Return [X, Y] of the center of cell containing provided text 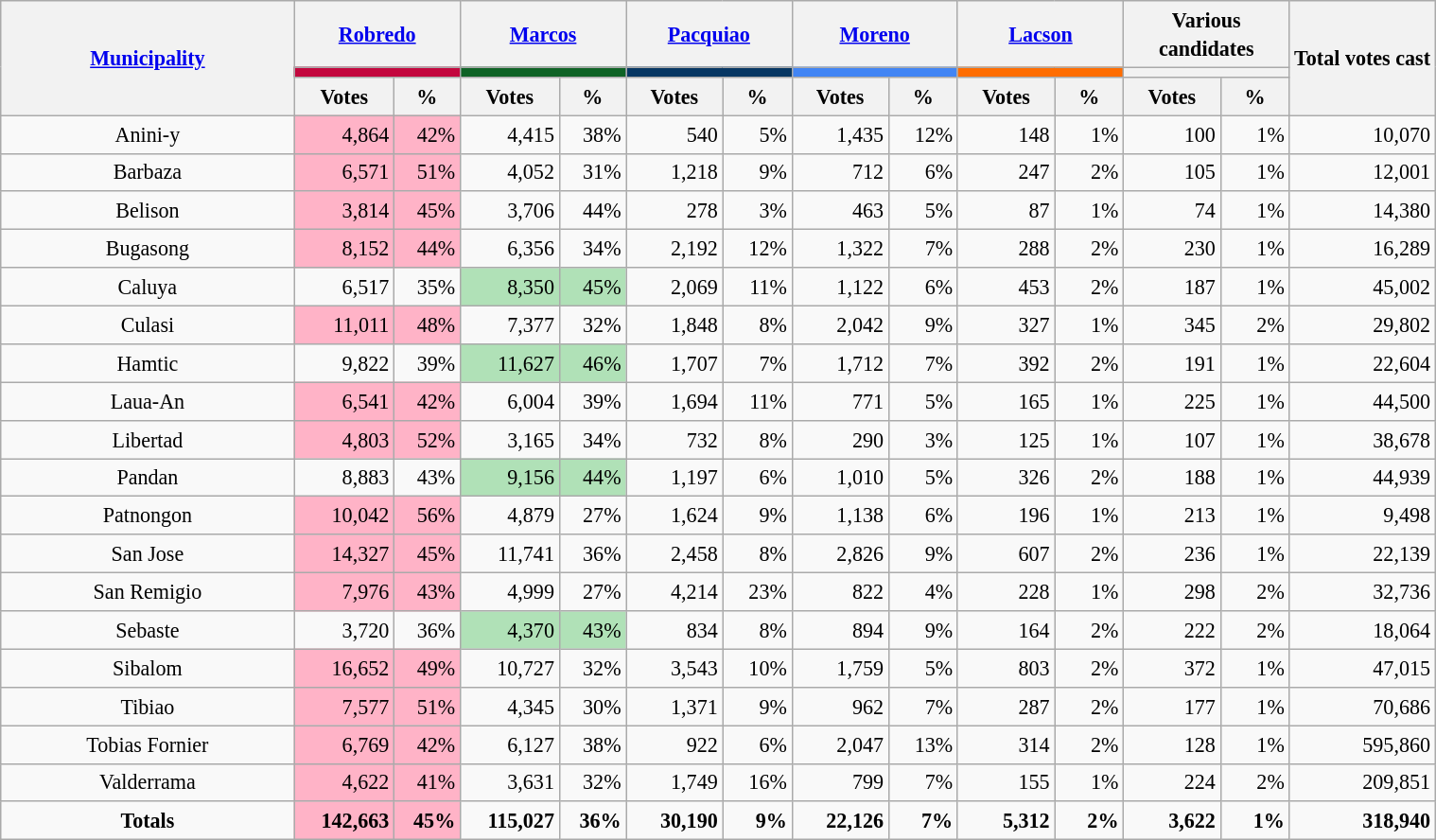
8,883 [344, 477]
4,370 [509, 629]
222 [1172, 629]
6,517 [344, 287]
230 [1172, 248]
540 [674, 133]
Moreno [874, 33]
4,052 [509, 172]
11,741 [509, 553]
6,127 [509, 744]
164 [1006, 629]
16% [757, 782]
46% [592, 362]
Pacquiao [709, 33]
4,999 [509, 591]
Lacson [1041, 33]
44,939 [1362, 477]
196 [1006, 516]
87 [1006, 210]
209,851 [1362, 782]
1,759 [840, 668]
288 [1006, 248]
7,577 [344, 706]
177 [1172, 706]
29,802 [1362, 324]
1,122 [840, 287]
11,011 [344, 324]
247 [1006, 172]
236 [1172, 553]
14,327 [344, 553]
732 [674, 439]
1,218 [674, 172]
213 [1172, 516]
372 [1172, 668]
191 [1172, 362]
Anini-y [148, 133]
9,498 [1362, 516]
3,706 [509, 210]
9,156 [509, 477]
56% [427, 516]
290 [840, 439]
Patnongon [148, 516]
188 [1172, 477]
44,500 [1362, 401]
10,042 [344, 516]
9,822 [344, 362]
Laua-An [148, 401]
16,289 [1362, 248]
Hamtic [148, 362]
41% [427, 782]
6,571 [344, 172]
1,435 [840, 133]
100 [1172, 133]
Belison [148, 210]
49% [427, 668]
1,848 [674, 324]
Libertad [148, 439]
Caluya [148, 287]
607 [1006, 553]
11,627 [509, 362]
894 [840, 629]
345 [1172, 324]
225 [1172, 401]
155 [1006, 782]
4,345 [509, 706]
4,415 [509, 133]
3,622 [1172, 820]
3,165 [509, 439]
2,042 [840, 324]
1,010 [840, 477]
4,864 [344, 133]
38,678 [1362, 439]
2,458 [674, 553]
314 [1006, 744]
22,126 [840, 820]
1,138 [840, 516]
165 [1006, 401]
318,940 [1362, 820]
35% [427, 287]
224 [1172, 782]
Total votes cast [1362, 57]
4% [923, 591]
32,736 [1362, 591]
326 [1006, 477]
125 [1006, 439]
Bugasong [148, 248]
52% [427, 439]
1,322 [840, 248]
Sebaste [148, 629]
771 [840, 401]
7,377 [509, 324]
2,047 [840, 744]
16,652 [344, 668]
142,663 [344, 820]
22,139 [1362, 553]
1,694 [674, 401]
595,860 [1362, 744]
803 [1006, 668]
463 [840, 210]
Totals [148, 820]
Robredo [377, 33]
74 [1172, 210]
6,769 [344, 744]
45,002 [1362, 287]
799 [840, 782]
San Remigio [148, 591]
1,749 [674, 782]
287 [1006, 706]
148 [1006, 133]
23% [757, 591]
128 [1172, 744]
4,214 [674, 591]
5,312 [1006, 820]
922 [674, 744]
Tibiao [148, 706]
10,070 [1362, 133]
Culasi [148, 324]
30,190 [674, 820]
San Jose [148, 553]
31% [592, 172]
Marcos [543, 33]
392 [1006, 362]
1,371 [674, 706]
Municipality [148, 57]
107 [1172, 439]
2,069 [674, 287]
453 [1006, 287]
822 [840, 591]
6,356 [509, 248]
3,720 [344, 629]
6,004 [509, 401]
4,879 [509, 516]
712 [840, 172]
187 [1172, 287]
8,350 [509, 287]
3,814 [344, 210]
Tobias Fornier [148, 744]
834 [674, 629]
70,686 [1362, 706]
6,541 [344, 401]
14,380 [1362, 210]
1,712 [840, 362]
298 [1172, 591]
105 [1172, 172]
18,064 [1362, 629]
Sibalom [148, 668]
1,624 [674, 516]
115,027 [509, 820]
278 [674, 210]
8,152 [344, 248]
12,001 [1362, 172]
1,707 [674, 362]
Valderrama [148, 782]
3,543 [674, 668]
1,197 [674, 477]
Pandan [148, 477]
7,976 [344, 591]
3,631 [509, 782]
22,604 [1362, 362]
48% [427, 324]
10,727 [509, 668]
Various candidates [1207, 33]
4,803 [344, 439]
228 [1006, 591]
327 [1006, 324]
4,622 [344, 782]
13% [923, 744]
30% [592, 706]
2,826 [840, 553]
Barbaza [148, 172]
962 [840, 706]
10% [757, 668]
47,015 [1362, 668]
2,192 [674, 248]
